Return (x, y) of the center of cell containing provided text 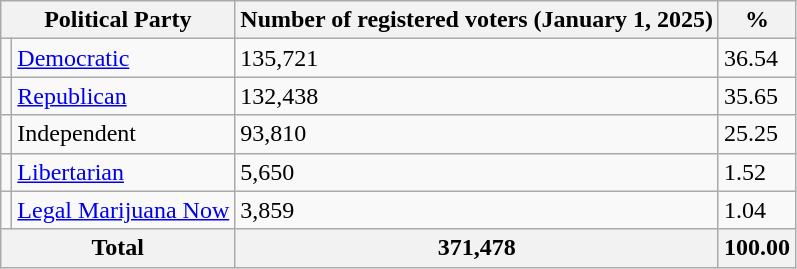
132,438 (477, 96)
3,859 (477, 210)
Political Party (118, 20)
36.54 (756, 58)
1.04 (756, 210)
% (756, 20)
1.52 (756, 172)
Number of registered voters (January 1, 2025) (477, 20)
Total (118, 248)
5,650 (477, 172)
371,478 (477, 248)
25.25 (756, 134)
Democratic (124, 58)
Legal Marijuana Now (124, 210)
35.65 (756, 96)
Libertarian (124, 172)
Independent (124, 134)
100.00 (756, 248)
Republican (124, 96)
93,810 (477, 134)
135,721 (477, 58)
